Identify which cell holds the provided text, then report its [x, y] central coordinate. 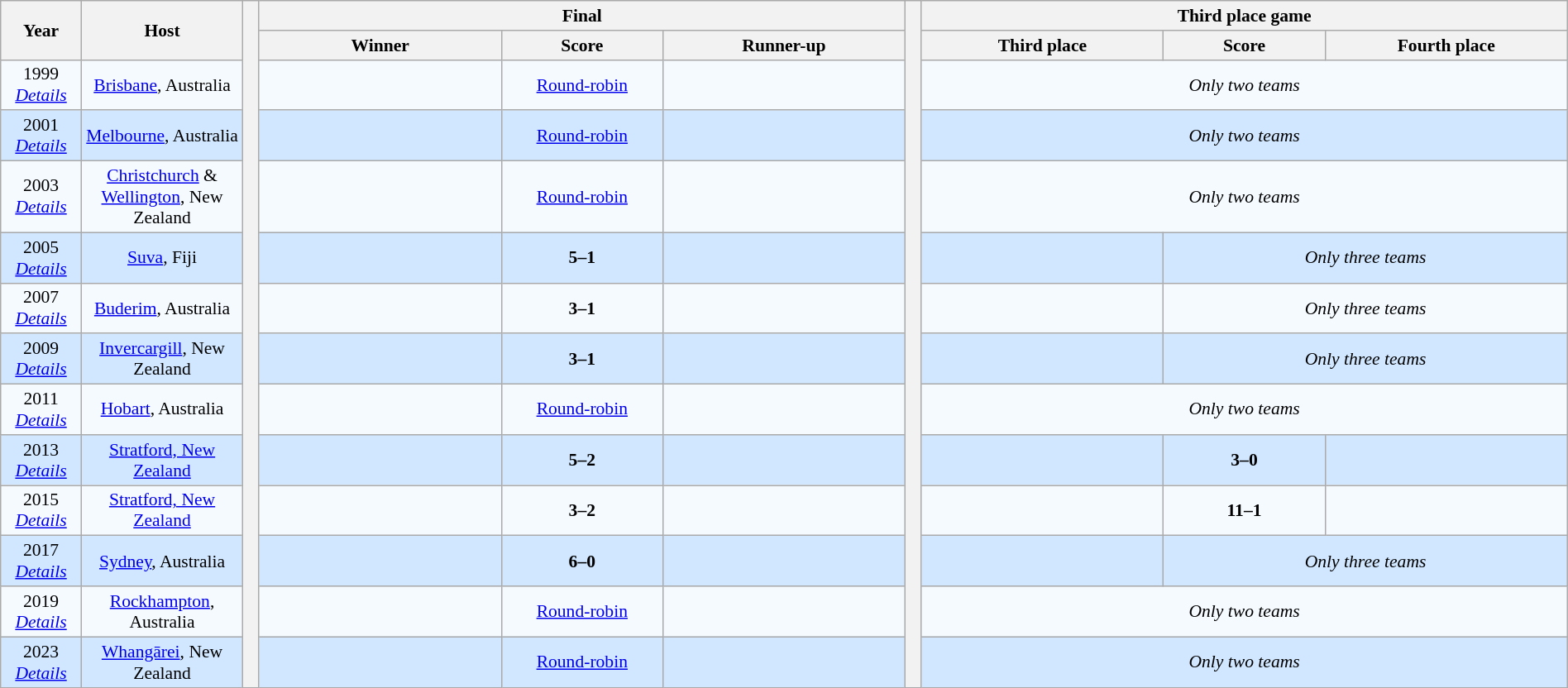
2011 Details [41, 410]
2015 Details [41, 511]
Winner [380, 45]
2013 Details [41, 460]
Christchurch & Wellington, New Zealand [162, 197]
Final [582, 16]
Sydney, Australia [162, 561]
Brisbane, Australia [162, 84]
Melbourne, Australia [162, 136]
Hobart, Australia [162, 410]
Third place game [1244, 16]
2001Details [41, 136]
11–1 [1244, 511]
Year [41, 30]
Runner-up [784, 45]
Third place [1042, 45]
2005Details [41, 258]
Invercargill, New Zealand [162, 359]
5–1 [582, 258]
5–2 [582, 460]
6–0 [582, 561]
2009Details [41, 359]
2003Details [41, 197]
2007 Details [41, 308]
Buderim, Australia [162, 308]
3–2 [582, 511]
2023Details [41, 662]
Host [162, 30]
Fourth place [1446, 45]
3–0 [1244, 460]
Suva, Fiji [162, 258]
1999Details [41, 84]
Rockhampton, Australia [162, 612]
Whangārei, New Zealand [162, 662]
2017 Details [41, 561]
2019 Details [41, 612]
